For the text-containing cell, return its midpoint in [X, Y] coordinate format. 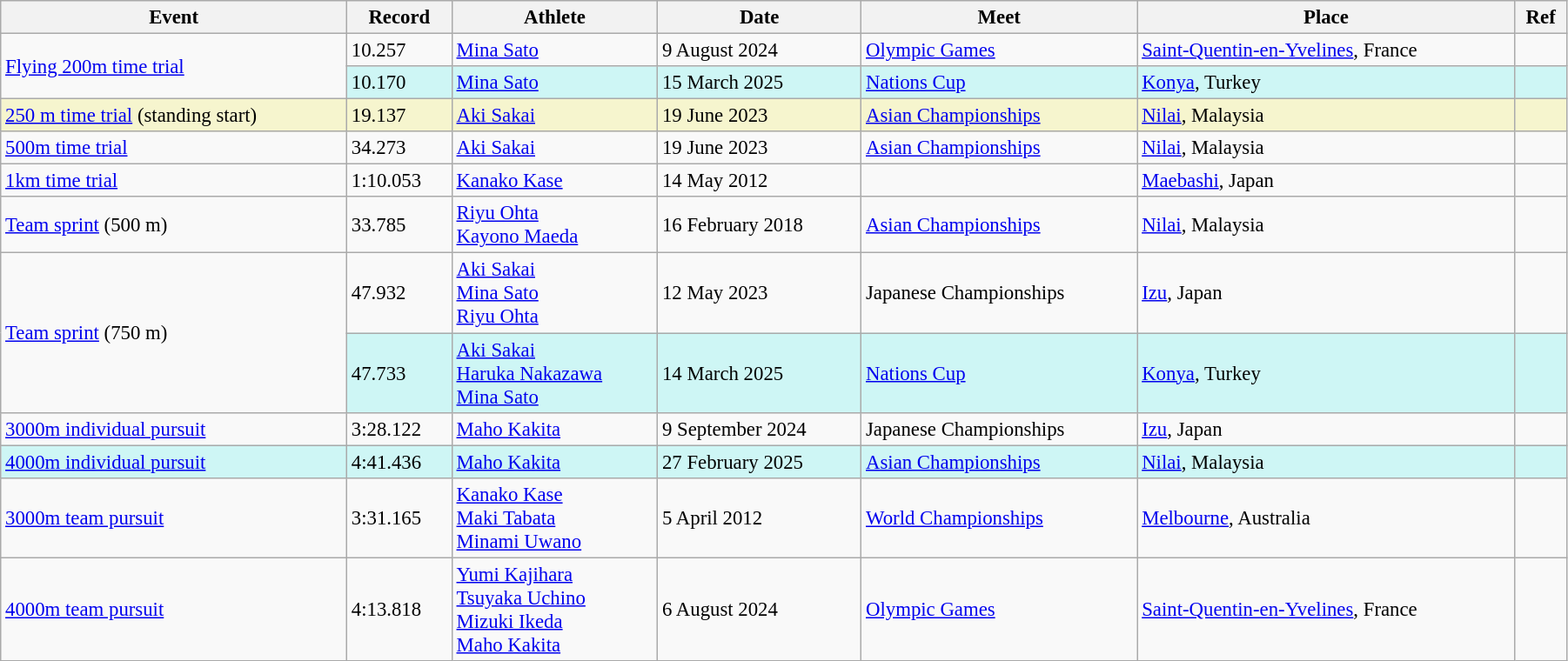
47.733 [399, 373]
5 April 2012 [760, 517]
Melbourne, Australia [1326, 517]
Aki SakaiMina SatoRiyu Ohta [554, 293]
10.170 [399, 83]
3000m team pursuit [174, 517]
250 m time trial (standing start) [174, 116]
Flying 200m time trial [174, 66]
6 August 2024 [760, 609]
47.932 [399, 293]
Record [399, 17]
Meet [999, 17]
12 May 2023 [760, 293]
4000m individual pursuit [174, 462]
Team sprint (750 m) [174, 332]
Event [174, 17]
Athlete [554, 17]
15 March 2025 [760, 83]
Place [1326, 17]
Kanako Kase [554, 181]
16 February 2018 [760, 224]
World Championships [999, 517]
3:28.122 [399, 429]
9 August 2024 [760, 50]
4:13.818 [399, 609]
19.137 [399, 116]
9 September 2024 [760, 429]
Team sprint (500 m) [174, 224]
Aki SakaiHaruka NakazawaMina Sato [554, 373]
Ref [1540, 17]
Kanako KaseMaki TabataMinami Uwano [554, 517]
10.257 [399, 50]
Riyu OhtaKayono Maeda [554, 224]
4:41.436 [399, 462]
Yumi KajiharaTsuyaka UchinoMizuki IkedaMaho Kakita [554, 609]
Maebashi, Japan [1326, 181]
14 March 2025 [760, 373]
34.273 [399, 148]
4000m team pursuit [174, 609]
27 February 2025 [760, 462]
1:10.053 [399, 181]
3000m individual pursuit [174, 429]
14 May 2012 [760, 181]
Date [760, 17]
1km time trial [174, 181]
500m time trial [174, 148]
33.785 [399, 224]
3:31.165 [399, 517]
